Provide the (X, Y) coordinate of the cell's center where the given text is located.  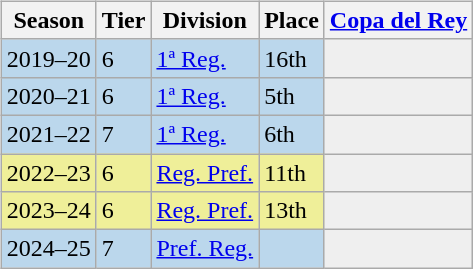
2022–23 (48, 173)
2021–22 (48, 134)
Division (205, 20)
11th (292, 173)
Copa del Rey (398, 20)
2024–25 (48, 249)
2023–24 (48, 211)
5th (292, 96)
2020–21 (48, 96)
Season (48, 20)
Pref. Reg. (205, 249)
16th (292, 58)
2019–20 (48, 58)
Place (292, 20)
13th (292, 211)
6th (292, 134)
Tier (124, 20)
